Scan for the cell matching the given text and deliver its [x, y] coordinate at center. 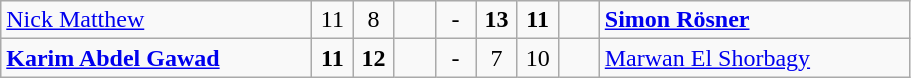
Nick Matthew [156, 20]
Simon Rösner [754, 20]
12 [374, 58]
8 [374, 20]
Marwan El Shorbagy [754, 58]
Karim Abdel Gawad [156, 58]
7 [496, 58]
13 [496, 20]
10 [538, 58]
